Return [x, y] of the center of cell containing provided text 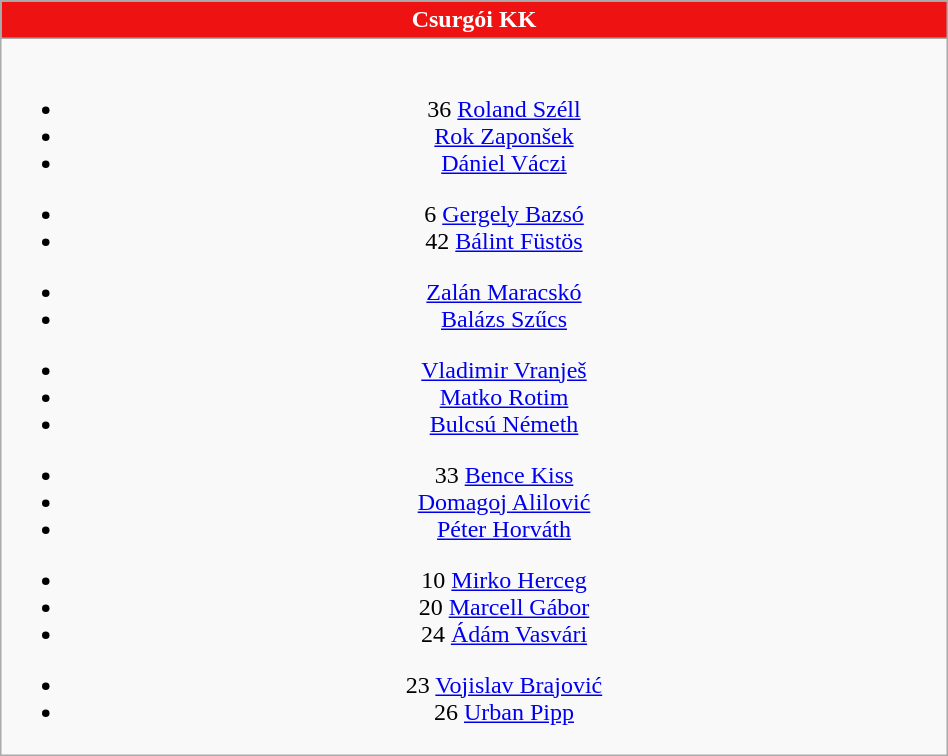
Csurgói KK [474, 20]
